Detect which cell encompasses the target text, then output its [X, Y] center coordinate. 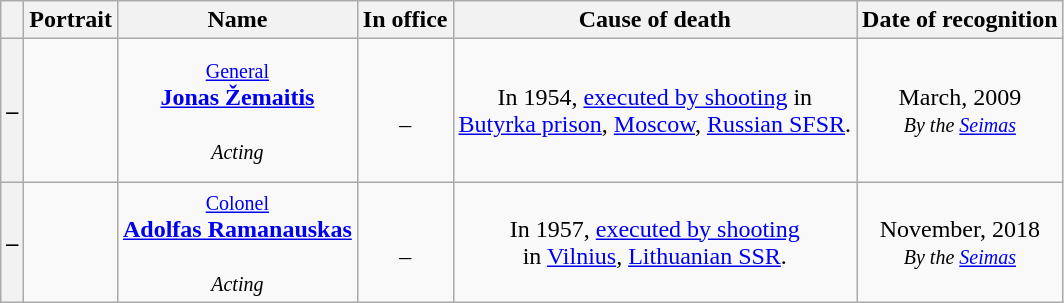
Name [237, 20]
March, 2009By the Seimas [960, 111]
Date of recognition [960, 20]
Cause of death [655, 20]
November, 2018By the Seimas [960, 242]
GeneralJonas ŽemaitisActing [237, 111]
In office [405, 20]
In 1954, executed by shooting in Butyrka prison, Moscow, Russian SFSR. [655, 111]
Portrait [71, 20]
ColonelAdolfas RamanauskasActing [237, 242]
In 1957, executed by shooting in Vilnius, Lithuanian SSR. [655, 242]
